For the text-containing cell, return its midpoint in (x, y) coordinate format. 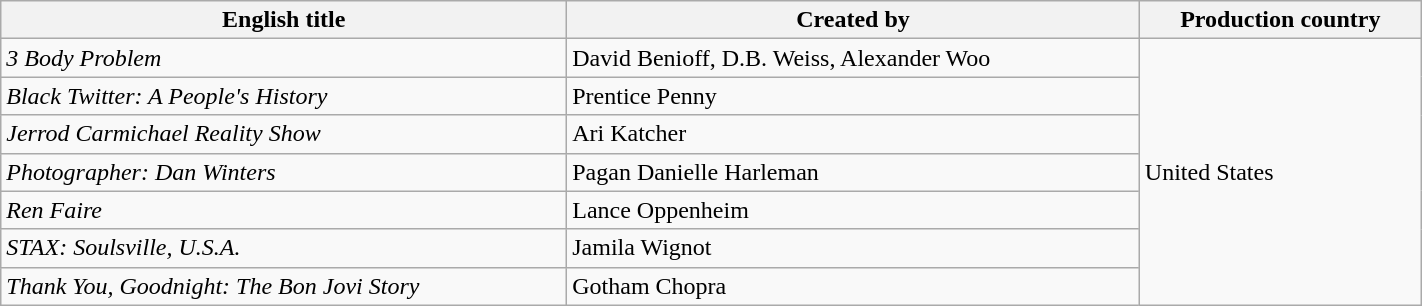
David Benioff, D.B. Weiss, Alexander Woo (854, 58)
Production country (1280, 20)
Jerrod Carmichael Reality Show (284, 134)
Thank You, Goodnight: The Bon Jovi Story (284, 286)
Created by (854, 20)
Jamila Wignot (854, 248)
Ari Katcher (854, 134)
Pagan Danielle Harleman (854, 172)
Gotham Chopra (854, 286)
Photographer: Dan Winters (284, 172)
3 Body Problem (284, 58)
Ren Faire (284, 210)
Lance Oppenheim (854, 210)
Black Twitter: A People's History (284, 96)
STAX: Soulsville, U.S.A. (284, 248)
United States (1280, 172)
English title (284, 20)
Prentice Penny (854, 96)
